Detect which cell encompasses the target text, then output its [x, y] center coordinate. 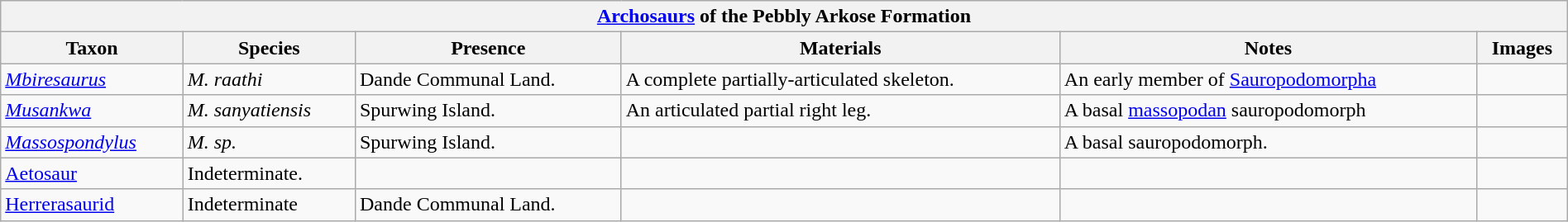
Mbiresaurus [92, 79]
Herrerasaurid [92, 205]
M. raathi [269, 79]
A basal massopodan sauropodomorph [1268, 111]
Materials [840, 48]
Indeterminate. [269, 173]
Musankwa [92, 111]
M. sp. [269, 142]
M. sanyatiensis [269, 111]
Notes [1268, 48]
Indeterminate [269, 205]
Archosaurs of the Pebbly Arkose Formation [784, 17]
Massospondylus [92, 142]
Aetosaur [92, 173]
Taxon [92, 48]
Species [269, 48]
An early member of Sauropodomorpha [1268, 79]
An articulated partial right leg. [840, 111]
Presence [488, 48]
A complete partially-articulated skeleton. [840, 79]
A basal sauropodomorph. [1268, 142]
Images [1523, 48]
